Capture the cell that displays the provided text and extract its (X, Y) central coordinate. 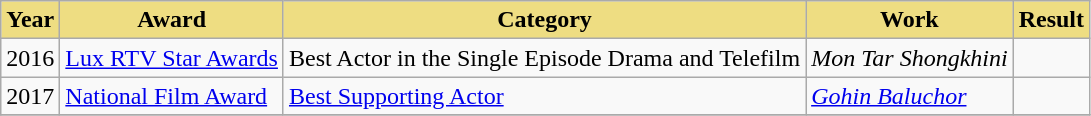
National Film Award (172, 96)
Lux RTV Star Awards (172, 58)
Best Supporting Actor (544, 96)
Year (30, 20)
Award (172, 20)
Result (1051, 20)
2016 (30, 58)
2017 (30, 96)
Best Actor in the Single Episode Drama and Telefilm (544, 58)
Category (544, 20)
Mon Tar Shongkhini (910, 58)
Gohin Baluchor (910, 96)
Work (910, 20)
